Scan for the cell matching the given text and deliver its [x, y] coordinate at center. 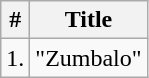
# [16, 20]
Title [88, 20]
"Zumbalo" [88, 58]
1. [16, 58]
